For the text-containing cell, return its midpoint in (X, Y) coordinate format. 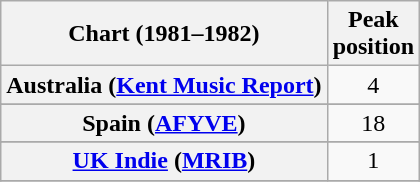
18 (373, 123)
1 (373, 161)
Australia (Kent Music Report) (164, 85)
Peakposition (373, 34)
Spain (AFYVE) (164, 123)
4 (373, 85)
Chart (1981–1982) (164, 34)
UK Indie (MRIB) (164, 161)
